From the cell containing the given text, extract its center point as [x, y] coordinate. 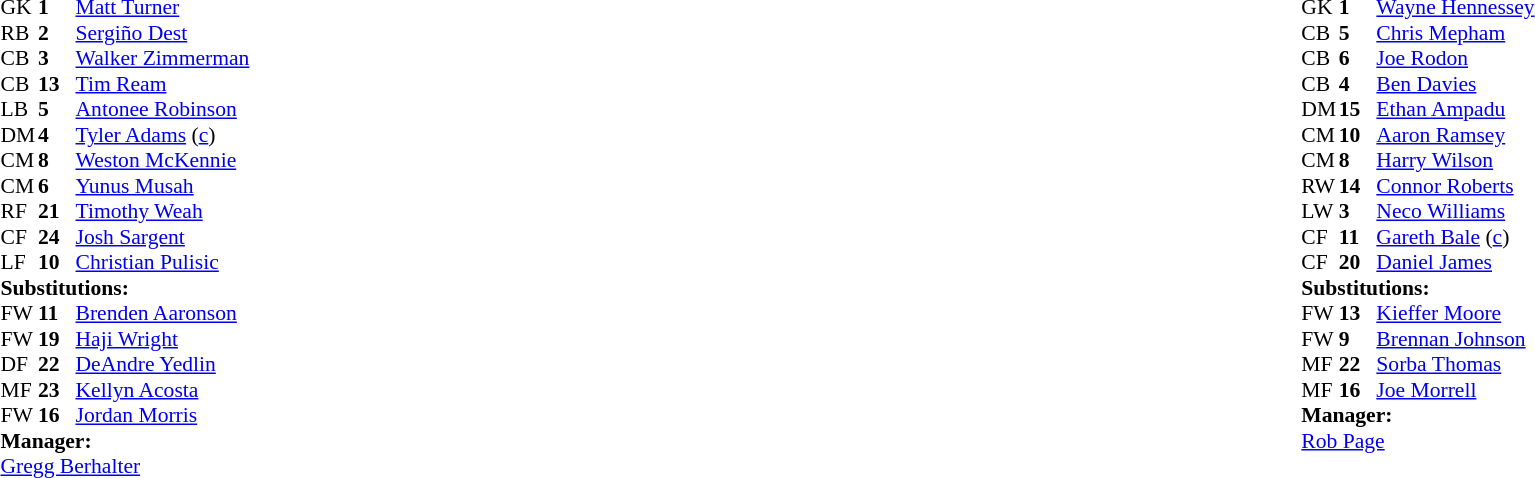
Timothy Weah [163, 211]
Brennan Johnson [1455, 339]
Haji Wright [163, 339]
Rob Page [1418, 441]
Kieffer Moore [1455, 313]
Tyler Adams (c) [163, 135]
DF [19, 365]
21 [57, 211]
RB [19, 33]
LB [19, 109]
Tim Ream [163, 84]
LF [19, 263]
Weston McKennie [163, 161]
Sergiño Dest [163, 33]
RF [19, 211]
Josh Sargent [163, 237]
Brenden Aaronson [163, 313]
Daniel James [1455, 263]
Connor Roberts [1455, 186]
Jordan Morris [163, 415]
20 [1358, 263]
Aaron Ramsey [1455, 135]
Christian Pulisic [163, 263]
15 [1358, 109]
Walker Zimmerman [163, 59]
Yunus Musah [163, 186]
Gareth Bale (c) [1455, 237]
Ben Davies [1455, 84]
24 [57, 237]
DeAndre Yedlin [163, 365]
14 [1358, 186]
Chris Mepham [1455, 33]
Ethan Ampadu [1455, 109]
LW [1320, 211]
Joe Rodon [1455, 59]
2 [57, 33]
RW [1320, 186]
Antonee Robinson [163, 109]
Neco Williams [1455, 211]
19 [57, 339]
Kellyn Acosta [163, 390]
Harry Wilson [1455, 161]
Joe Morrell [1455, 390]
9 [1358, 339]
23 [57, 390]
Sorba Thomas [1455, 365]
